Pinpoint the cell where the given text exists, returning its [x, y] midpoint coordinate. 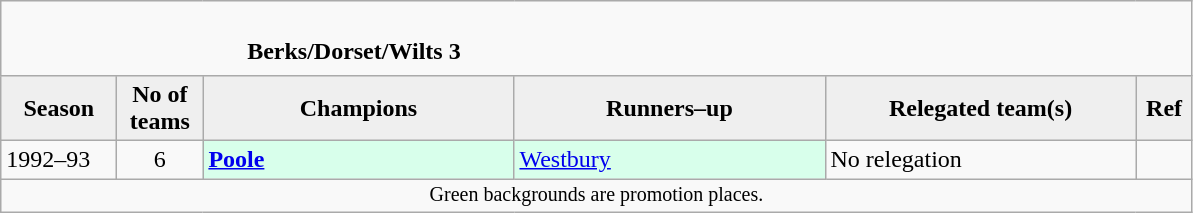
No of teams [160, 108]
No relegation [980, 159]
Poole [358, 159]
1992–93 [59, 159]
Westbury [670, 159]
Champions [358, 108]
Ref [1164, 108]
Season [59, 108]
Green backgrounds are promotion places. [596, 194]
Runners–up [670, 108]
Relegated team(s) [980, 108]
6 [160, 159]
